Return [x, y] of the center of cell containing provided text 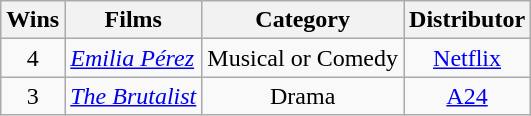
3 [33, 96]
Category [303, 20]
The Brutalist [134, 96]
A24 [468, 96]
Distributor [468, 20]
Drama [303, 96]
4 [33, 58]
Emilia Pérez [134, 58]
Wins [33, 20]
Netflix [468, 58]
Musical or Comedy [303, 58]
Films [134, 20]
